Identify which cell holds the provided text, then report its [x, y] central coordinate. 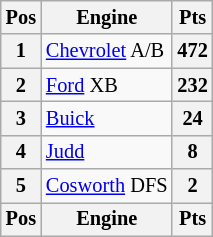
Chevrolet A/B [106, 51]
4 [21, 152]
Ford XB [106, 85]
3 [21, 118]
8 [192, 152]
Cosworth DFS [106, 186]
5 [21, 186]
232 [192, 85]
Judd [106, 152]
1 [21, 51]
Buick [106, 118]
472 [192, 51]
24 [192, 118]
